Capture the cell that displays the provided text and extract its (X, Y) central coordinate. 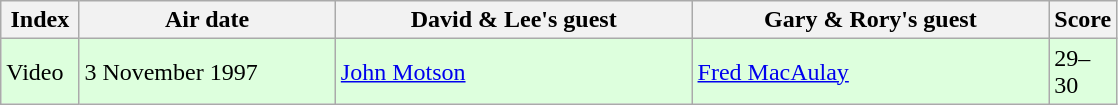
Air date (207, 20)
John Motson (514, 72)
Score (1083, 20)
Index (40, 20)
29–30 (1083, 72)
3 November 1997 (207, 72)
Gary & Rory's guest (870, 20)
David & Lee's guest (514, 20)
Fred MacAulay (870, 72)
Video (40, 72)
